Pinpoint the cell where the given text exists, returning its (X, Y) midpoint coordinate. 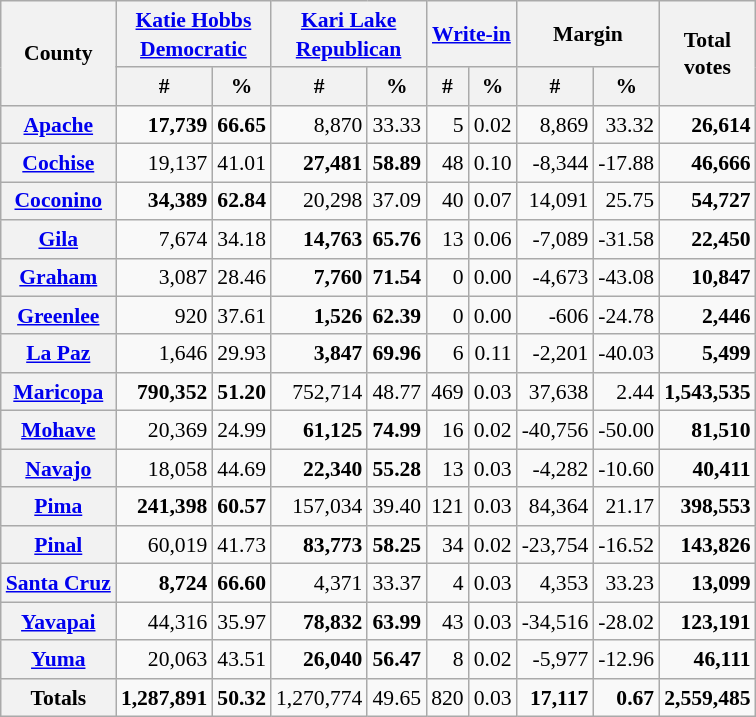
40,411 (707, 468)
0.67 (626, 698)
157,034 (319, 507)
40 (448, 201)
61,125 (319, 430)
7,760 (319, 277)
241,398 (164, 507)
44.69 (242, 468)
49.65 (396, 698)
78,832 (319, 621)
-28.02 (626, 621)
34.18 (242, 239)
3,847 (319, 354)
60,019 (164, 545)
25.75 (626, 201)
13,099 (707, 583)
Cochise (58, 163)
1,287,891 (164, 698)
1,543,535 (707, 392)
1,646 (164, 354)
0.07 (493, 201)
Greenlee (58, 316)
2,559,485 (707, 698)
60.57 (242, 507)
Kari LakeRepublican (348, 34)
74.99 (396, 430)
44,316 (164, 621)
65.76 (396, 239)
27,481 (319, 163)
121 (448, 507)
37.61 (242, 316)
-34,516 (556, 621)
24.99 (242, 430)
-4,673 (556, 277)
Maricopa (58, 392)
Apache (58, 125)
26,040 (319, 659)
19,137 (164, 163)
-31.58 (626, 239)
-16.52 (626, 545)
58.25 (396, 545)
41.01 (242, 163)
33.23 (626, 583)
56.47 (396, 659)
46,666 (707, 163)
48.77 (396, 392)
29.93 (242, 354)
33.33 (396, 125)
Santa Cruz (58, 583)
83,773 (319, 545)
21.17 (626, 507)
3,087 (164, 277)
34,389 (164, 201)
Margin (588, 34)
Yuma (58, 659)
-24.78 (626, 316)
20,063 (164, 659)
Katie HobbsDemocratic (194, 34)
-8,344 (556, 163)
143,826 (707, 545)
22,450 (707, 239)
84,364 (556, 507)
2,446 (707, 316)
Pima (58, 507)
8,724 (164, 583)
Gila (58, 239)
8,869 (556, 125)
Totals (58, 698)
8,870 (319, 125)
Write-in (471, 34)
4,371 (319, 583)
469 (448, 392)
39.40 (396, 507)
69.96 (396, 354)
1,526 (319, 316)
123,191 (707, 621)
5,499 (707, 354)
Totalvotes (707, 53)
55.28 (396, 468)
66.65 (242, 125)
18,058 (164, 468)
46,111 (707, 659)
37.09 (396, 201)
Coconino (58, 201)
16 (448, 430)
-7,089 (556, 239)
8 (448, 659)
-40,756 (556, 430)
County (58, 53)
-4,282 (556, 468)
4 (448, 583)
752,714 (319, 392)
Yavapai (58, 621)
4,353 (556, 583)
54,727 (707, 201)
2.44 (626, 392)
920 (164, 316)
-43.08 (626, 277)
-23,754 (556, 545)
-40.03 (626, 354)
Mohave (58, 430)
6 (448, 354)
0.06 (493, 239)
20,369 (164, 430)
37,638 (556, 392)
34 (448, 545)
Graham (58, 277)
63.99 (396, 621)
81,510 (707, 430)
-2,201 (556, 354)
41.73 (242, 545)
0.10 (493, 163)
28.46 (242, 277)
Pinal (58, 545)
-17.88 (626, 163)
20,298 (319, 201)
820 (448, 698)
-5,977 (556, 659)
7,674 (164, 239)
1,270,774 (319, 698)
50.32 (242, 698)
71.54 (396, 277)
26,614 (707, 125)
43 (448, 621)
0.11 (493, 354)
66.60 (242, 583)
-606 (556, 316)
17,739 (164, 125)
10,847 (707, 277)
5 (448, 125)
-50.00 (626, 430)
17,117 (556, 698)
14,763 (319, 239)
62.84 (242, 201)
Navajo (58, 468)
48 (448, 163)
790,352 (164, 392)
-10.60 (626, 468)
14,091 (556, 201)
43.51 (242, 659)
33.37 (396, 583)
33.32 (626, 125)
62.39 (396, 316)
51.20 (242, 392)
58.89 (396, 163)
22,340 (319, 468)
35.97 (242, 621)
398,553 (707, 507)
La Paz (58, 354)
-12.96 (626, 659)
